Provide the (X, Y) coordinate of the cell's center where the given text is located.  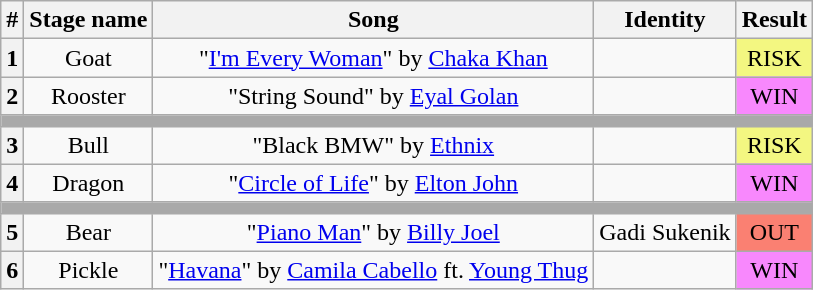
5 (12, 232)
"I'm Every Woman" by Chaka Khan (374, 58)
Goat (88, 58)
Identity (665, 20)
"Black BMW" by Ethnix (374, 145)
2 (12, 96)
"Havana" by Camila Cabello ft. Young Thug (374, 270)
Stage name (88, 20)
Bear (88, 232)
"Piano Man" by Billy Joel (374, 232)
"String Sound" by Eyal Golan (374, 96)
Bull (88, 145)
Rooster (88, 96)
OUT (774, 232)
Result (774, 20)
Pickle (88, 270)
"Circle of Life" by Elton John (374, 183)
4 (12, 183)
6 (12, 270)
Song (374, 20)
Dragon (88, 183)
# (12, 20)
1 (12, 58)
Gadi Sukenik (665, 232)
3 (12, 145)
